Output the (x, y) coordinate of the center of the cell containing the given text.  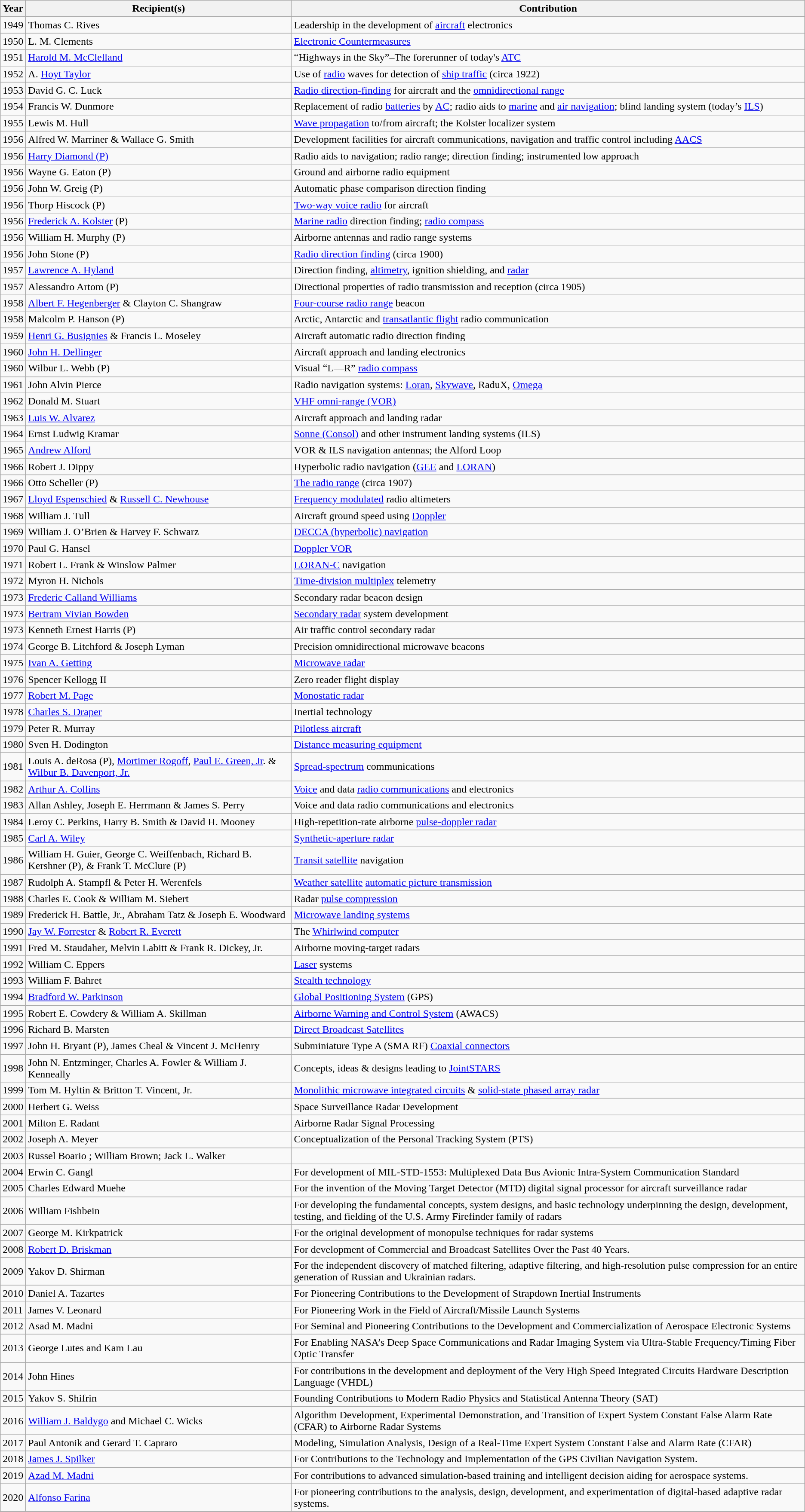
John N. Entzminger, Charles A. Fowler & William J. Kenneally (159, 1068)
Two-way voice radio for aircraft (548, 205)
Donald M. Stuart (159, 401)
1972 (13, 581)
James J. Spilker (159, 1459)
2000 (13, 1107)
Henri G. Busignies & Francis L. Moseley (159, 336)
2014 (13, 1376)
1967 (13, 499)
Charles Edward Muehe (159, 1188)
1975 (13, 663)
Frederick A. Kolster (P) (159, 221)
1954 (13, 107)
2017 (13, 1443)
Kenneth Ernest Harris (P) (159, 630)
Charles E. Cook & William M. Siebert (159, 899)
James V. Leonard (159, 1310)
John Stone (P) (159, 254)
Visual “L—R” radio compass (548, 368)
Doppler VOR (548, 548)
2007 (13, 1233)
Arctic, Antarctic and transatlantic flight radio communication (548, 319)
Spread-spectrum communications (548, 767)
Founding Contributions to Modern Radio Physics and Statistical Antenna Theory (SAT) (548, 1399)
Zero reader flight display (548, 679)
Year (13, 9)
Tom M. Hyltin & Britton T. Vincent, Jr. (159, 1090)
Pilotless aircraft (548, 728)
Four-course radio range beacon (548, 303)
For development of MIL-STD-1553: Multiplexed Data Bus Avionic Intra-System Communication Standard (548, 1172)
1974 (13, 646)
Francis W. Dunmore (159, 107)
John W. Greig (P) (159, 188)
For the invention of the Moving Target Detector (MTD) digital signal processor for aircraft surveillance radar (548, 1188)
Paul Antonik and Gerard T. Capraro (159, 1443)
Alfonso Farina (159, 1497)
William H. Murphy (P) (159, 238)
2016 (13, 1421)
Harry Diamond (P) (159, 156)
2013 (13, 1349)
Marine radio direction finding; radio compass (548, 221)
L. M. Clements (159, 41)
Spencer Kellogg II (159, 679)
Jay W. Forrester & Robert R. Everett (159, 931)
1987 (13, 882)
Radio direction-finding for aircraft and the omnidirectional range (548, 90)
2020 (13, 1497)
High-repetition-rate airborne pulse-doppler radar (548, 822)
For pioneering contributions to the analysis, design, development, and experimentation of digital-based adaptive radar systems. (548, 1497)
1994 (13, 997)
George B. Litchford & Joseph Lyman (159, 646)
For the original development of monopulse techniques for radar systems (548, 1233)
George Lutes and Kam Lau (159, 1349)
VOR & ILS navigation antennas; the Alford Loop (548, 450)
Robert D. Briskman (159, 1249)
Radio navigation systems: Loran, Skywave, RaduX, Omega (548, 385)
For contributions to advanced simulation-based training and intelligent decision aiding for aerospace systems. (548, 1475)
Airborne Warning and Control System (AWACS) (548, 1013)
Aircraft approach and landing radar (548, 417)
David G. C. Luck (159, 90)
1993 (13, 980)
Yakov S. Shifrin (159, 1399)
Fred M. Staudaher, Melvin Labitt & Frank R. Dickey, Jr. (159, 948)
Automatic phase comparison direction finding (548, 188)
1981 (13, 767)
Allan Ashley, Joseph E. Herrmann & James S. Perry (159, 805)
Carl A. Wiley (159, 838)
Louis A. deRosa (P), Mortimer Rogoff, Paul E. Green, Jr. & Wilbur B. Davenport, Jr. (159, 767)
Charles S. Draper (159, 712)
Milton E. Radant (159, 1123)
Precision omnidirectional microwave beacons (548, 646)
Radar pulse compression (548, 899)
John Alvin Pierce (159, 385)
William J. Baldygo and Michael C. Wicks (159, 1421)
Asad M. Madni (159, 1326)
1986 (13, 860)
2015 (13, 1399)
2010 (13, 1293)
1996 (13, 1030)
Directional properties of radio transmission and reception (circa 1905) (548, 287)
Lloyd Espenschied & Russell C. Newhouse (159, 499)
1997 (13, 1046)
1953 (13, 90)
“Highways in the Sky”–The forerunner of today's ATC (548, 58)
Microwave radar (548, 663)
The Whirlwind computer (548, 931)
Frequency modulated radio altimeters (548, 499)
For development of Commercial and Broadcast Satellites Over the Past 40 Years. (548, 1249)
1964 (13, 434)
Radio direction finding (circa 1900) (548, 254)
Ernst Ludwig Kramar (159, 434)
Development facilities for aircraft communications, navigation and traffic control including AACS (548, 139)
Leroy C. Perkins, Harry B. Smith & David H. Mooney (159, 822)
The radio range (circa 1907) (548, 483)
1970 (13, 548)
Luis W. Alvarez (159, 417)
1976 (13, 679)
1978 (13, 712)
John H. Dellinger (159, 352)
Subminiature Type A (SMA RF) Coaxial connectors (548, 1046)
Secondary radar beacon design (548, 597)
Andrew Alford (159, 450)
Robert E. Cowdery & William A. Skillman (159, 1013)
Richard B. Marsten (159, 1030)
Wilbur L. Webb (P) (159, 368)
Radio aids to navigation; radio range; direction finding; instrumented low approach (548, 156)
For Pioneering Work in the Field of Aircraft/Missile Launch Systems (548, 1310)
Synthetic-aperture radar (548, 838)
Secondary radar system development (548, 614)
Leadership in the development of aircraft electronics (548, 25)
William C. Eppers (159, 964)
Distance measuring equipment (548, 745)
1965 (13, 450)
Thorp Hiscock (P) (159, 205)
Joseph A. Meyer (159, 1139)
Hyperbolic radio navigation (GEE and LORAN) (548, 466)
Frederic Calland Williams (159, 597)
2008 (13, 1249)
1992 (13, 964)
For Contributions to the Technology and Implementation of the GPS Civilian Navigation System. (548, 1459)
2011 (13, 1310)
Transit satellite navigation (548, 860)
Erwin C. Gangl (159, 1172)
1979 (13, 728)
Bradford W. Parkinson (159, 997)
Global Positioning System (GPS) (548, 997)
For Pioneering Contributions to the Development of Strapdown Inertial Instruments (548, 1293)
1989 (13, 915)
1977 (13, 695)
1988 (13, 899)
1959 (13, 336)
1952 (13, 74)
Monostatic radar (548, 695)
Otto Scheller (P) (159, 483)
Sven H. Dodington (159, 745)
Stealth technology (548, 980)
Airborne moving-target radars (548, 948)
1962 (13, 401)
Direction finding, altimetry, ignition shielding, and radar (548, 270)
1971 (13, 565)
Thomas C. Rives (159, 25)
1995 (13, 1013)
Peter R. Murray (159, 728)
1961 (13, 385)
William J. Tull (159, 516)
Contribution (548, 9)
Aircraft ground speed using Doppler (548, 516)
Algorithm Development, Experimental Demonstration, and Transition of Expert System Constant False Alarm Rate (CFAR) to Airborne Radar Systems (548, 1421)
2003 (13, 1156)
LORAN-C navigation (548, 565)
Harold M. McClelland (159, 58)
Bertram Vivian Bowden (159, 614)
2002 (13, 1139)
Aircraft approach and landing electronics (548, 352)
Malcolm P. Hanson (P) (159, 319)
2012 (13, 1326)
Alessandro Artom (P) (159, 287)
Rudolph A. Stampfl & Peter H. Werenfels (159, 882)
2019 (13, 1475)
2001 (13, 1123)
1949 (13, 25)
William F. Bahret (159, 980)
John H. Bryant (P), James Cheal & Vincent J. McHenry (159, 1046)
William J. O’Brien & Harvey F. Schwarz (159, 532)
Myron H. Nichols (159, 581)
William H. Guier, George C. Weiffenbach, Richard B. Kershner (P), & Frank T. McClure (P) (159, 860)
For contributions in the development and deployment of the Very High Speed Integrated Circuits Hardware Description Language (VHDL) (548, 1376)
1963 (13, 417)
Time-division multiplex telemetry (548, 581)
Wave propagation to/from aircraft; the Kolster localizer system (548, 123)
1990 (13, 931)
Daniel A. Tazartes (159, 1293)
Russel Boario ; William Brown; Jack L. Walker (159, 1156)
1980 (13, 745)
2009 (13, 1271)
Concepts, ideas & designs leading to JointSTARS (548, 1068)
1982 (13, 789)
Weather satellite automatic picture transmission (548, 882)
Azad M. Madni (159, 1475)
Wayne G. Eaton (P) (159, 172)
Replacement of radio batteries by AC; radio aids to marine and air navigation; blind landing system (today’s ILS) (548, 107)
Conceptualization of the Personal Tracking System (PTS) (548, 1139)
Lawrence A. Hyland (159, 270)
Inertial technology (548, 712)
Recipient(s) (159, 9)
1984 (13, 822)
Albert F. Hegenberger & Clayton C. Shangraw (159, 303)
VHF omni-range (VOR) (548, 401)
Aircraft automatic radio direction finding (548, 336)
2018 (13, 1459)
Alfred W. Marriner & Wallace G. Smith (159, 139)
Ivan A. Getting (159, 663)
Airborne antennas and radio range systems (548, 238)
For Seminal and Pioneering Contributions to the Development and Commercialization of Aerospace Electronic Systems (548, 1326)
Electronic Countermeasures (548, 41)
2005 (13, 1188)
Arthur A. Collins (159, 789)
Robert J. Dippy (159, 466)
1950 (13, 41)
Microwave landing systems (548, 915)
1991 (13, 948)
Airborne Radar Signal Processing (548, 1123)
Frederick H. Battle, Jr., Abraham Tatz & Joseph E. Woodward (159, 915)
DECCA (hyperbolic) navigation (548, 532)
Robert L. Frank & Winslow Palmer (159, 565)
1983 (13, 805)
1999 (13, 1090)
1968 (13, 516)
For Enabling NASA’s Deep Space Communications and Radar Imaging System via Ultra-Stable Frequency/Timing Fiber Optic Transfer (548, 1349)
Sonne (Consol) and other instrument landing systems (ILS) (548, 434)
1955 (13, 123)
Ground and airborne radio equipment (548, 172)
A. Hoyt Taylor (159, 74)
1985 (13, 838)
1998 (13, 1068)
Space Surveillance Radar Development (548, 1107)
Herbert G. Weiss (159, 1107)
John Hines (159, 1376)
Direct Broadcast Satellites (548, 1030)
Monolithic microwave integrated circuits & solid-state phased array radar (548, 1090)
George M. Kirkpatrick (159, 1233)
Use of radio waves for detection of ship traffic (circa 1922) (548, 74)
2004 (13, 1172)
1969 (13, 532)
Modeling, Simulation Analysis, Design of a Real-Time Expert System Constant False and Alarm Rate (CFAR) (548, 1443)
Paul G. Hansel (159, 548)
Laser systems (548, 964)
Lewis M. Hull (159, 123)
Yakov D. Shirman (159, 1271)
2006 (13, 1210)
William Fishbein (159, 1210)
1951 (13, 58)
Air traffic control secondary radar (548, 630)
Robert M. Page (159, 695)
